Identify which cell holds the provided text, then report its [x, y] central coordinate. 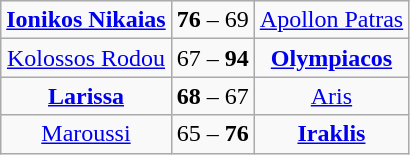
Olympiacos [331, 58]
65 – 76 [212, 134]
Maroussi [86, 134]
67 – 94 [212, 58]
76 – 69 [212, 20]
Larissa [86, 96]
Iraklis [331, 134]
68 – 67 [212, 96]
Ionikos Nikaias [86, 20]
Aris [331, 96]
Kolossos Rodou [86, 58]
Apollon Patras [331, 20]
